Output the (X, Y) coordinate of the center of the cell containing the given text.  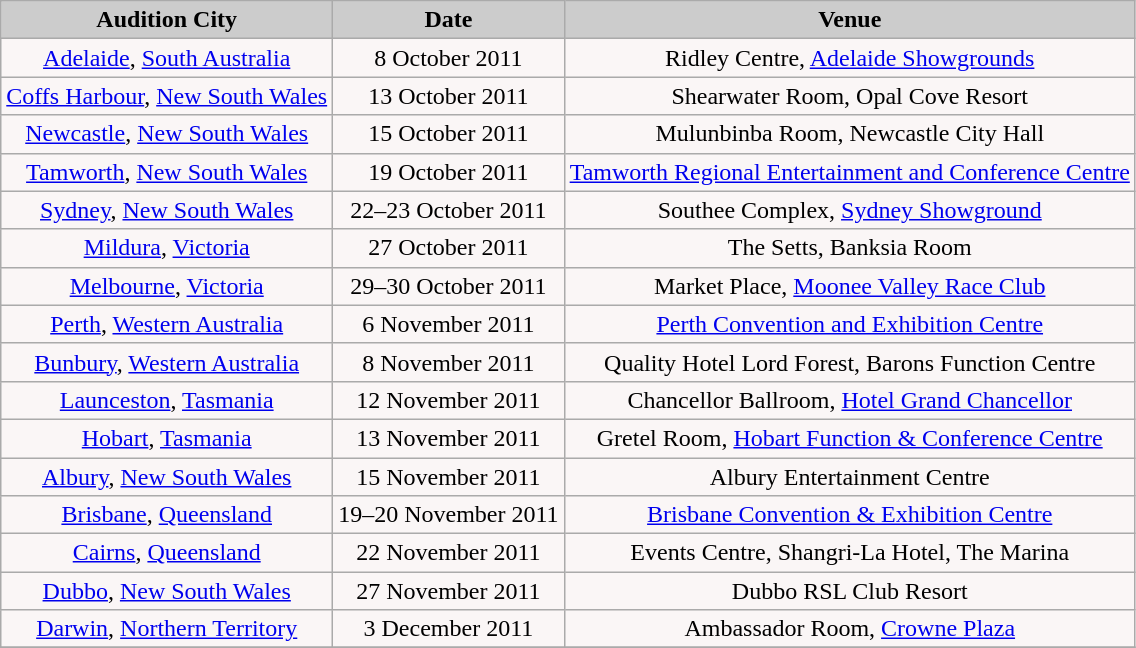
Events Centre, Shangri-La Hotel, The Marina (850, 553)
12 November 2011 (448, 400)
Albury Entertainment Centre (850, 477)
Venue (850, 20)
Chancellor Ballroom, Hotel Grand Chancellor (850, 400)
Shearwater Room, Opal Cove Resort (850, 96)
Brisbane, Queensland (167, 515)
The Setts, Banksia Room (850, 248)
15 November 2011 (448, 477)
Dubbo, New South Wales (167, 591)
Market Place, Moonee Valley Race Club (850, 286)
Ambassador Room, Crowne Plaza (850, 629)
Southee Complex, Sydney Showground (850, 210)
27 November 2011 (448, 591)
8 October 2011 (448, 58)
Brisbane Convention & Exhibition Centre (850, 515)
Cairns, Queensland (167, 553)
22 November 2011 (448, 553)
Tamworth, New South Wales (167, 172)
Sydney, New South Wales (167, 210)
Quality Hotel Lord Forest, Barons Function Centre (850, 362)
Hobart, Tasmania (167, 438)
Audition City (167, 20)
Coffs Harbour, New South Wales (167, 96)
19–20 November 2011 (448, 515)
Launceston, Tasmania (167, 400)
Tamworth Regional Entertainment and Conference Centre (850, 172)
Mulunbinba Room, Newcastle City Hall (850, 134)
Perth, Western Australia (167, 324)
Perth Convention and Exhibition Centre (850, 324)
Dubbo RSL Club Resort (850, 591)
22–23 October 2011 (448, 210)
Date (448, 20)
29–30 October 2011 (448, 286)
3 December 2011 (448, 629)
13 October 2011 (448, 96)
Gretel Room, Hobart Function & Conference Centre (850, 438)
15 October 2011 (448, 134)
19 October 2011 (448, 172)
Mildura, Victoria (167, 248)
Newcastle, New South Wales (167, 134)
6 November 2011 (448, 324)
Albury, New South Wales (167, 477)
Darwin, Northern Territory (167, 629)
Bunbury, Western Australia (167, 362)
Adelaide, South Australia (167, 58)
13 November 2011 (448, 438)
Ridley Centre, Adelaide Showgrounds (850, 58)
8 November 2011 (448, 362)
27 October 2011 (448, 248)
Melbourne, Victoria (167, 286)
